Extract the (x, y) coordinate from the center of the cell holding the provided text.  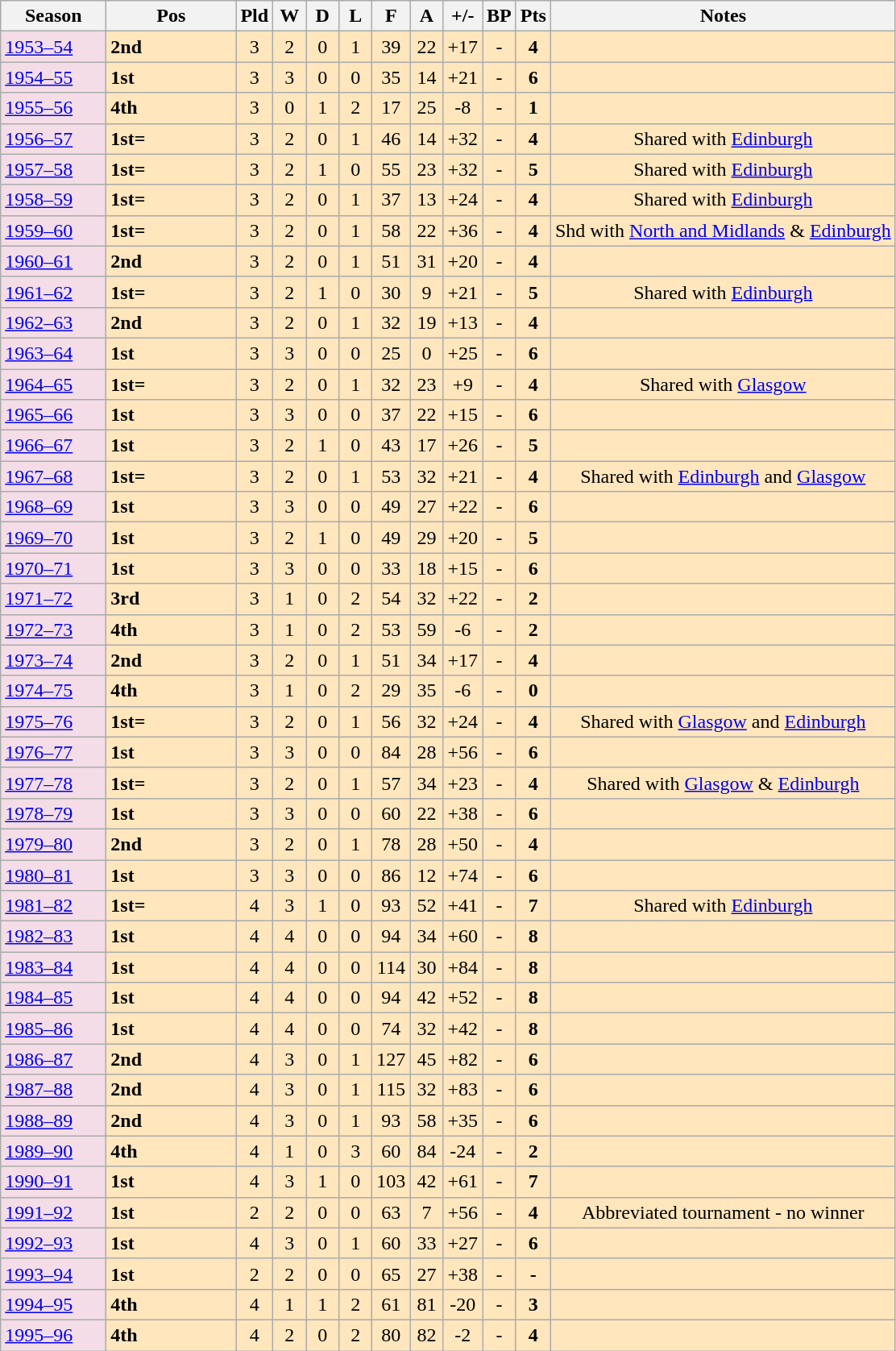
1969–70 (53, 538)
Notes (723, 16)
1966–67 (53, 446)
+/- (463, 16)
1975–76 (53, 721)
1958–59 (53, 200)
F (392, 16)
+26 (463, 446)
Shd with North and Midlands & Edinburgh (723, 231)
1963–64 (53, 353)
12 (427, 875)
1973–74 (53, 660)
55 (392, 169)
1995–96 (53, 1335)
L (356, 16)
61 (392, 1304)
1970–71 (53, 568)
1956–57 (53, 139)
63 (392, 1212)
1984–85 (53, 998)
1979–80 (53, 844)
1977–78 (53, 783)
39 (392, 47)
Season (53, 16)
1989–90 (53, 1151)
45 (427, 1059)
74 (392, 1029)
1983–84 (53, 967)
82 (427, 1335)
1986–87 (53, 1059)
1955–56 (53, 108)
1972–73 (53, 630)
1961–62 (53, 292)
+42 (463, 1029)
1962–63 (53, 322)
-8 (463, 108)
Shared with Glasgow (723, 385)
1990–91 (53, 1182)
+35 (463, 1120)
D (322, 16)
1967–68 (53, 476)
1957–58 (53, 169)
19 (427, 322)
57 (392, 783)
+52 (463, 998)
31 (427, 261)
+9 (463, 385)
+25 (463, 353)
BP (500, 16)
1976–77 (53, 752)
1974–75 (53, 691)
46 (392, 139)
9 (427, 292)
Shared with Glasgow and Edinburgh (723, 721)
1965–66 (53, 415)
+27 (463, 1243)
+83 (463, 1090)
13 (427, 200)
Shared with Edinburgh and Glasgow (723, 476)
18 (427, 568)
1980–81 (53, 875)
Abbreviated tournament - no winner (723, 1212)
Pts (533, 16)
3rd (171, 599)
+60 (463, 937)
+84 (463, 967)
43 (392, 446)
+13 (463, 322)
+82 (463, 1059)
+41 (463, 906)
1981–82 (53, 906)
1992–93 (53, 1243)
1985–86 (53, 1029)
1960–61 (53, 261)
1964–65 (53, 385)
Shared with Glasgow & Edinburgh (723, 783)
1953–54 (53, 47)
1993–94 (53, 1274)
Pld (255, 16)
A (427, 16)
54 (392, 599)
65 (392, 1274)
81 (427, 1304)
56 (392, 721)
1954–55 (53, 77)
+23 (463, 783)
86 (392, 875)
1988–89 (53, 1120)
1968–69 (53, 507)
1971–72 (53, 599)
80 (392, 1335)
127 (392, 1059)
W (290, 16)
-24 (463, 1151)
Pos (171, 16)
-2 (463, 1335)
+50 (463, 844)
115 (392, 1090)
1991–92 (53, 1212)
+74 (463, 875)
78 (392, 844)
-20 (463, 1304)
1978–79 (53, 813)
1959–60 (53, 231)
+36 (463, 231)
1982–83 (53, 937)
52 (427, 906)
1994–95 (53, 1304)
+61 (463, 1182)
103 (392, 1182)
59 (427, 630)
1987–88 (53, 1090)
114 (392, 967)
